Identify which cell holds the provided text, then report its [x, y] central coordinate. 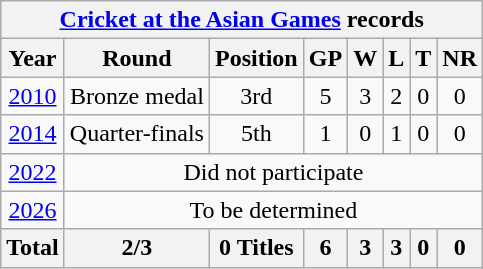
W [366, 58]
GP [325, 58]
2022 [33, 172]
2014 [33, 134]
2/3 [136, 248]
T [424, 58]
5 [325, 96]
0 Titles [256, 248]
2010 [33, 96]
Bronze medal [136, 96]
6 [325, 248]
Round [136, 58]
2 [396, 96]
Year [33, 58]
3rd [256, 96]
Cricket at the Asian Games records [242, 20]
L [396, 58]
Did not participate [273, 172]
2026 [33, 210]
To be determined [273, 210]
Total [33, 248]
5th [256, 134]
Quarter-finals [136, 134]
Position [256, 58]
NR [460, 58]
